Provide the (x, y) coordinate of the cell's center where the given text is located.  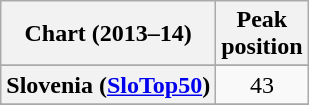
Slovenia (SloTop50) (108, 85)
43 (262, 85)
Peakposition (262, 34)
Chart (2013–14) (108, 34)
